Locate the cell with the specified text and output its [x, y] center coordinate. 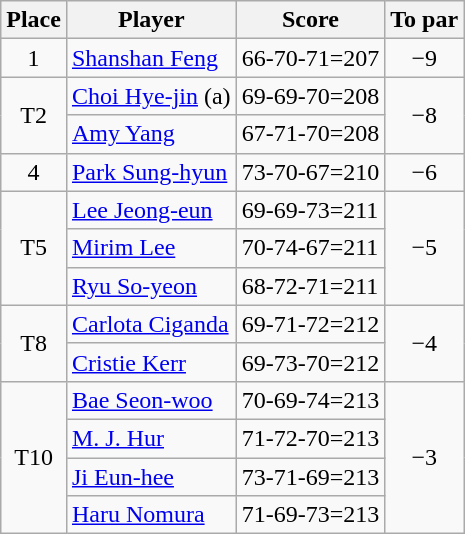
Place [34, 20]
Player [151, 20]
M. J. Hur [151, 438]
73-70-67=210 [310, 172]
Haru Nomura [151, 515]
Mirim Lee [151, 248]
Bae Seon-woo [151, 400]
Ji Eun-hee [151, 477]
−5 [424, 248]
67-71-70=208 [310, 134]
69-71-72=212 [310, 324]
Choi Hye-jin (a) [151, 96]
Amy Yang [151, 134]
70-69-74=213 [310, 400]
−3 [424, 457]
70-74-67=211 [310, 248]
T10 [34, 457]
68-72-71=211 [310, 286]
Carlota Ciganda [151, 324]
4 [34, 172]
1 [34, 58]
−4 [424, 343]
T8 [34, 343]
Park Sung-hyun [151, 172]
73-71-69=213 [310, 477]
T2 [34, 115]
−8 [424, 115]
69-69-70=208 [310, 96]
Lee Jeong-eun [151, 210]
To par [424, 20]
Score [310, 20]
−6 [424, 172]
71-72-70=213 [310, 438]
Ryu So-yeon [151, 286]
71-69-73=213 [310, 515]
−9 [424, 58]
66-70-71=207 [310, 58]
Shanshan Feng [151, 58]
69-73-70=212 [310, 362]
T5 [34, 248]
Cristie Kerr [151, 362]
69-69-73=211 [310, 210]
